Pinpoint the cell where the given text exists, returning its [X, Y] midpoint coordinate. 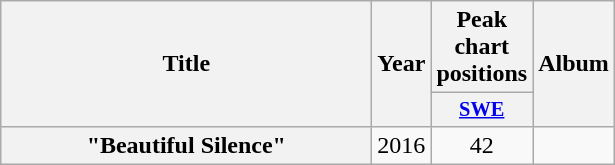
Year [402, 64]
42 [482, 145]
2016 [402, 145]
Title [186, 64]
Peak chart positions [482, 47]
Album [574, 64]
SWE [482, 110]
"Beautiful Silence" [186, 145]
